Pinpoint the cell where the given text exists, returning its (x, y) midpoint coordinate. 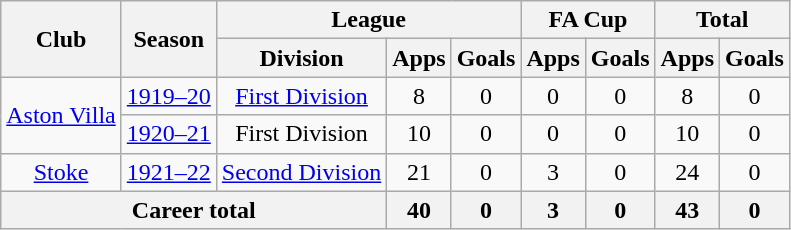
43 (687, 210)
Total (722, 20)
1920–21 (168, 134)
21 (419, 172)
Second Division (301, 172)
League (368, 20)
1919–20 (168, 96)
Stoke (62, 172)
Season (168, 39)
Division (301, 58)
40 (419, 210)
24 (687, 172)
1921–22 (168, 172)
Aston Villa (62, 115)
FA Cup (588, 20)
Club (62, 39)
Career total (194, 210)
